Detect which cell encompasses the target text, then output its (X, Y) center coordinate. 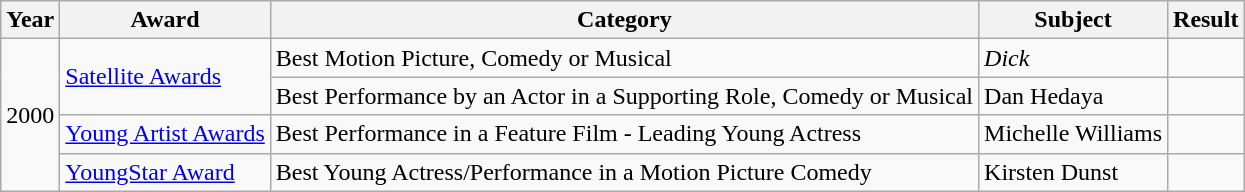
Category (624, 20)
Dick (1074, 58)
Best Performance by an Actor in a Supporting Role, Comedy or Musical (624, 96)
YoungStar Award (165, 172)
Result (1206, 20)
Young Artist Awards (165, 134)
Best Motion Picture, Comedy or Musical (624, 58)
Award (165, 20)
Year (30, 20)
Kirsten Dunst (1074, 172)
Satellite Awards (165, 77)
Dan Hedaya (1074, 96)
Best Performance in a Feature Film - Leading Young Actress (624, 134)
Michelle Williams (1074, 134)
2000 (30, 115)
Subject (1074, 20)
Best Young Actress/Performance in a Motion Picture Comedy (624, 172)
